Identify which cell holds the provided text, then report its (x, y) central coordinate. 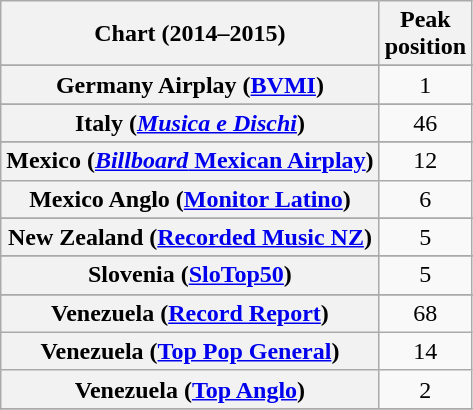
6 (425, 199)
68 (425, 313)
Mexico Anglo (Monitor Latino) (190, 199)
46 (425, 123)
Venezuela (Record Report) (190, 313)
12 (425, 161)
Chart (2014–2015) (190, 34)
1 (425, 85)
Peakposition (425, 34)
New Zealand (Recorded Music NZ) (190, 237)
Germany Airplay (BVMI) (190, 85)
Mexico (Billboard Mexican Airplay) (190, 161)
Slovenia (SloTop50) (190, 275)
Venezuela (Top Anglo) (190, 389)
2 (425, 389)
14 (425, 351)
Italy (Musica e Dischi) (190, 123)
Venezuela (Top Pop General) (190, 351)
